Capture the cell that displays the provided text and extract its (X, Y) central coordinate. 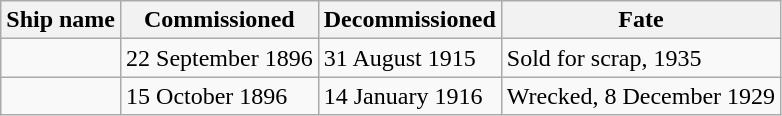
Decommissioned (410, 20)
Ship name (61, 20)
22 September 1896 (220, 58)
Commissioned (220, 20)
Wrecked, 8 December 1929 (640, 96)
31 August 1915 (410, 58)
14 January 1916 (410, 96)
Sold for scrap, 1935 (640, 58)
15 October 1896 (220, 96)
Fate (640, 20)
